Extract the [X, Y] coordinate from the center of the cell holding the provided text.  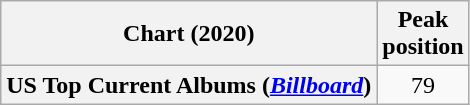
79 [423, 85]
Peakposition [423, 34]
Chart (2020) [189, 34]
US Top Current Albums (Billboard) [189, 85]
